Return (X, Y) of the center of cell containing provided text 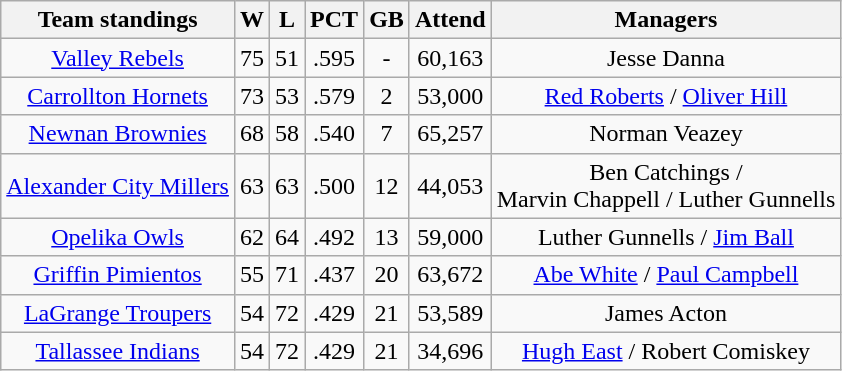
Luther Gunnells / Jim Ball (666, 237)
34,696 (450, 351)
62 (252, 237)
53,000 (450, 96)
L (288, 20)
Tallassee Indians (118, 351)
58 (288, 134)
65,257 (450, 134)
55 (252, 275)
.540 (334, 134)
Newnan Brownies (118, 134)
Alexander City Millers (118, 186)
13 (387, 237)
12 (387, 186)
.579 (334, 96)
GB (387, 20)
51 (288, 58)
63,672 (450, 275)
LaGrange Troupers (118, 313)
Abe White / Paul Campbell (666, 275)
PCT (334, 20)
Jesse Danna (666, 58)
Red Roberts / Oliver Hill (666, 96)
53 (288, 96)
53,589 (450, 313)
Attend (450, 20)
Hugh East / Robert Comiskey (666, 351)
60,163 (450, 58)
.500 (334, 186)
.437 (334, 275)
Griffin Pimientos (118, 275)
Carrollton Hornets (118, 96)
.492 (334, 237)
W (252, 20)
20 (387, 275)
Valley Rebels (118, 58)
71 (288, 275)
75 (252, 58)
Opelika Owls (118, 237)
59,000 (450, 237)
Managers (666, 20)
James Acton (666, 313)
2 (387, 96)
73 (252, 96)
68 (252, 134)
- (387, 58)
64 (288, 237)
Norman Veazey (666, 134)
Team standings (118, 20)
.595 (334, 58)
7 (387, 134)
44,053 (450, 186)
Ben Catchings /Marvin Chappell / Luther Gunnells (666, 186)
